Identify which cell holds the provided text, then report its (X, Y) central coordinate. 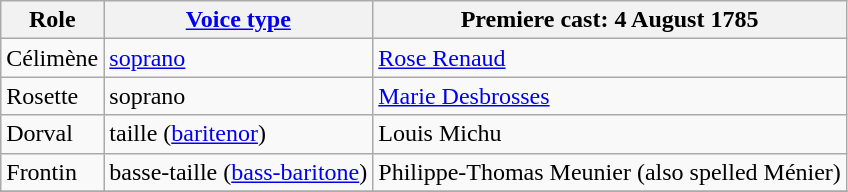
Premiere cast: 4 August 1785 (610, 20)
Frontin (52, 172)
Rose Renaud (610, 58)
Marie Desbrosses (610, 96)
Louis Michu (610, 134)
Célimène (52, 58)
Dorval (52, 134)
basse-taille (bass-baritone) (238, 172)
Role (52, 20)
Rosette (52, 96)
Philippe-Thomas Meunier (also spelled Ménier) (610, 172)
Voice type (238, 20)
taille (baritenor) (238, 134)
